Provide the [X, Y] coordinate of the cell's center where the given text is located.  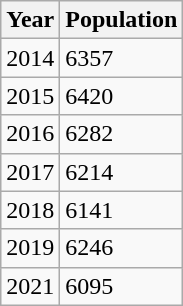
2016 [30, 134]
6214 [122, 172]
6141 [122, 210]
6420 [122, 96]
6357 [122, 58]
6095 [122, 286]
2015 [30, 96]
2017 [30, 172]
2021 [30, 286]
2014 [30, 58]
2019 [30, 248]
6246 [122, 248]
Population [122, 20]
2018 [30, 210]
Year [30, 20]
6282 [122, 134]
